For the text-containing cell, return its midpoint in (X, Y) coordinate format. 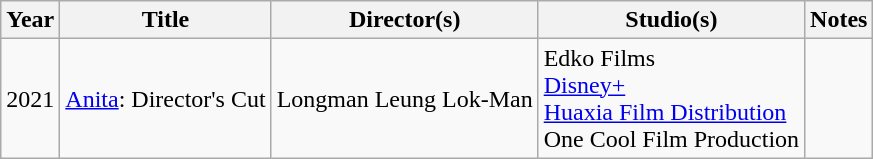
Longman Leung Lok-Man (404, 98)
Year (30, 20)
Studio(s) (671, 20)
Director(s) (404, 20)
Notes (839, 20)
Edko FilmsDisney+Huaxia Film DistributionOne Cool Film Production (671, 98)
Anita: Director's Cut (166, 98)
Title (166, 20)
2021 (30, 98)
